Detect which cell encompasses the target text, then output its [x, y] center coordinate. 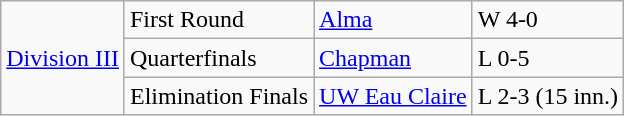
W 4-0 [548, 20]
L 0-5 [548, 58]
L 2-3 (15 inn.) [548, 96]
Elimination Finals [218, 96]
Division III [63, 58]
Alma [394, 20]
UW Eau Claire [394, 96]
Quarterfinals [218, 58]
First Round [218, 20]
Chapman [394, 58]
